Detect which cell encompasses the target text, then output its [X, Y] center coordinate. 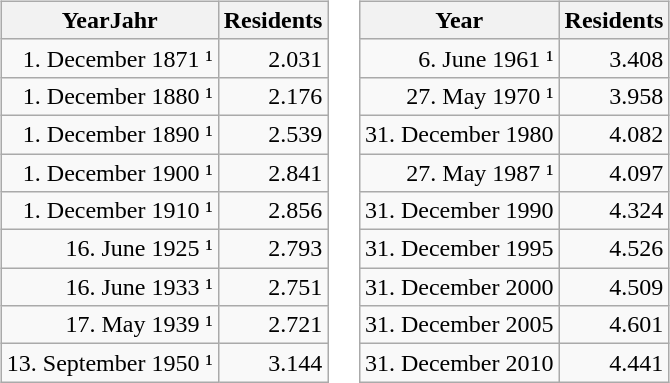
1. December 1871 ¹ [110, 58]
YearJahr [110, 20]
3.408 [614, 58]
1. December 1910 ¹ [110, 211]
4.526 [614, 249]
1. December 1900 ¹ [110, 173]
31. December 1990 [459, 211]
1. December 1890 ¹ [110, 134]
17. May 1939 ¹ [110, 325]
2.841 [273, 173]
3.958 [614, 96]
Year [459, 20]
3.144 [273, 363]
31. December 2000 [459, 287]
31. December 1980 [459, 134]
31. December 2005 [459, 325]
4.324 [614, 211]
13. September 1950 ¹ [110, 363]
6. June 1961 ¹ [459, 58]
27. May 1987 ¹ [459, 173]
2.751 [273, 287]
2.031 [273, 58]
2.721 [273, 325]
2.176 [273, 96]
27. May 1970 ¹ [459, 96]
4.082 [614, 134]
31. December 2010 [459, 363]
1. December 1880 ¹ [110, 96]
4.601 [614, 325]
4.509 [614, 287]
16. June 1933 ¹ [110, 287]
2.539 [273, 134]
4.097 [614, 173]
16. June 1925 ¹ [110, 249]
31. December 1995 [459, 249]
4.441 [614, 363]
2.793 [273, 249]
2.856 [273, 211]
